Determine the [x, y] coordinate at the center of the cell enclosing the given text.  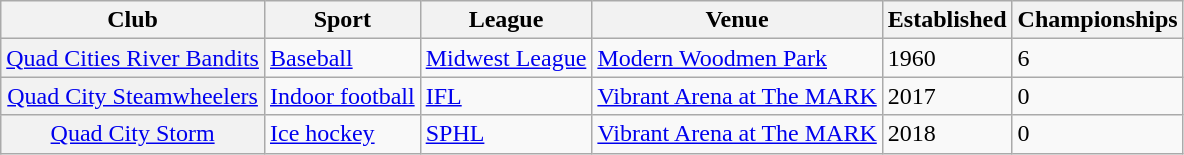
Midwest League [506, 58]
Established [947, 20]
Baseball [342, 58]
Ice hockey [342, 134]
League [506, 20]
2017 [947, 96]
1960 [947, 58]
2018 [947, 134]
Championships [1098, 20]
Quad City Storm [133, 134]
IFL [506, 96]
Venue [737, 20]
Club [133, 20]
Indoor football [342, 96]
Quad City Steamwheelers [133, 96]
SPHL [506, 134]
Modern Woodmen Park [737, 58]
Sport [342, 20]
6 [1098, 58]
Quad Cities River Bandits [133, 58]
